Pinpoint the cell where the given text exists, returning its [x, y] midpoint coordinate. 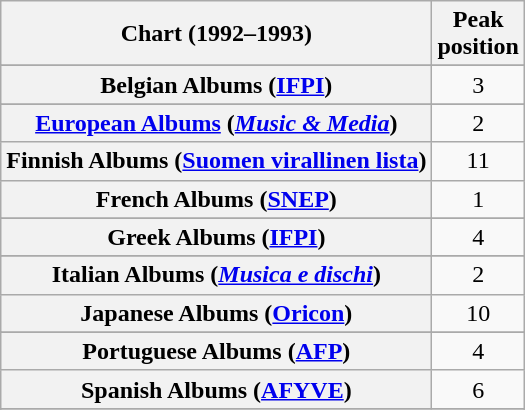
Peakposition [478, 34]
French Albums (SNEP) [216, 199]
Japanese Albums (Oricon) [216, 313]
Portuguese Albums (AFP) [216, 351]
Belgian Albums (IFPI) [216, 85]
11 [478, 161]
10 [478, 313]
Greek Albums (IFPI) [216, 237]
European Albums (Music & Media) [216, 123]
1 [478, 199]
3 [478, 85]
Chart (1992–1993) [216, 34]
Italian Albums (Musica e dischi) [216, 275]
Spanish Albums (AFYVE) [216, 389]
Finnish Albums (Suomen virallinen lista) [216, 161]
6 [478, 389]
